Identify which cell holds the provided text, then report its (X, Y) central coordinate. 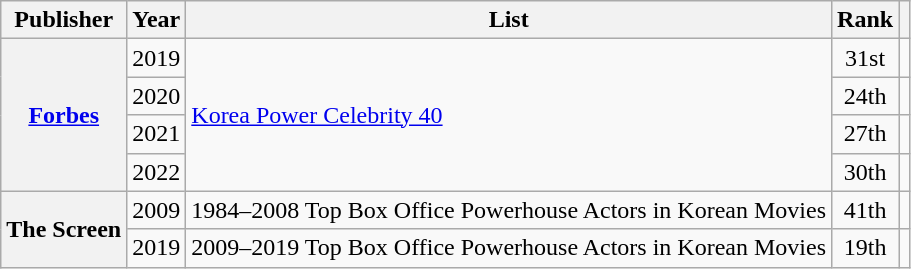
Year (156, 20)
Publisher (64, 20)
1984–2008 Top Box Office Powerhouse Actors in Korean Movies (509, 210)
2020 (156, 96)
31st (866, 58)
19th (866, 248)
The Screen (64, 229)
2009–2019 Top Box Office Powerhouse Actors in Korean Movies (509, 248)
24th (866, 96)
41th (866, 210)
List (509, 20)
Rank (866, 20)
Korea Power Celebrity 40 (509, 115)
27th (866, 134)
Forbes (64, 115)
30th (866, 172)
2009 (156, 210)
2022 (156, 172)
2021 (156, 134)
